Search for the cell housing the specified text and yield its [X, Y] center coordinate. 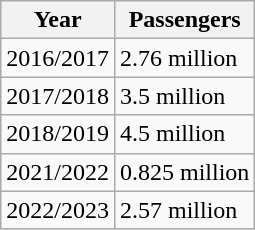
2022/2023 [58, 210]
2.57 million [184, 210]
0.825 million [184, 172]
2017/2018 [58, 96]
4.5 million [184, 134]
2021/2022 [58, 172]
Passengers [184, 20]
3.5 million [184, 96]
Year [58, 20]
2.76 million [184, 58]
2018/2019 [58, 134]
2016/2017 [58, 58]
